From the cell containing the given text, extract its center point as [X, Y] coordinate. 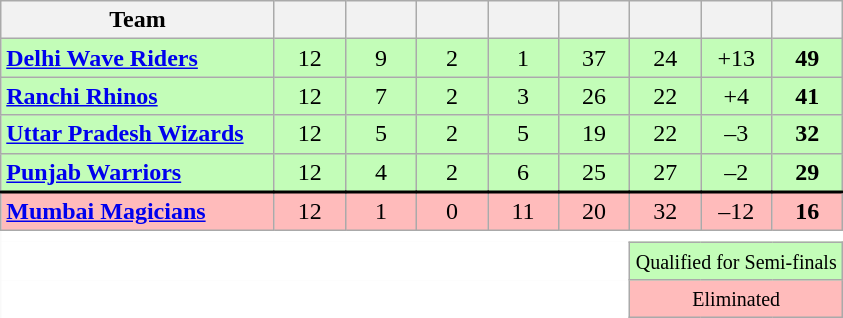
Ranchi Rhinos [138, 96]
27 [666, 172]
24 [666, 58]
25 [594, 172]
20 [594, 212]
6 [524, 172]
Uttar Pradesh Wizards [138, 134]
Eliminated [736, 299]
9 [380, 58]
19 [594, 134]
+13 [736, 58]
29 [808, 172]
4 [380, 172]
Qualified for Semi-finals [736, 261]
–12 [736, 212]
–3 [736, 134]
+4 [736, 96]
Team [138, 20]
11 [524, 212]
0 [452, 212]
3 [524, 96]
26 [594, 96]
–2 [736, 172]
Punjab Warriors [138, 172]
Delhi Wave Riders [138, 58]
37 [594, 58]
7 [380, 96]
49 [808, 58]
16 [808, 212]
Mumbai Magicians [138, 212]
41 [808, 96]
